Determine the (X, Y) coordinate at the center of the cell enclosing the given text.  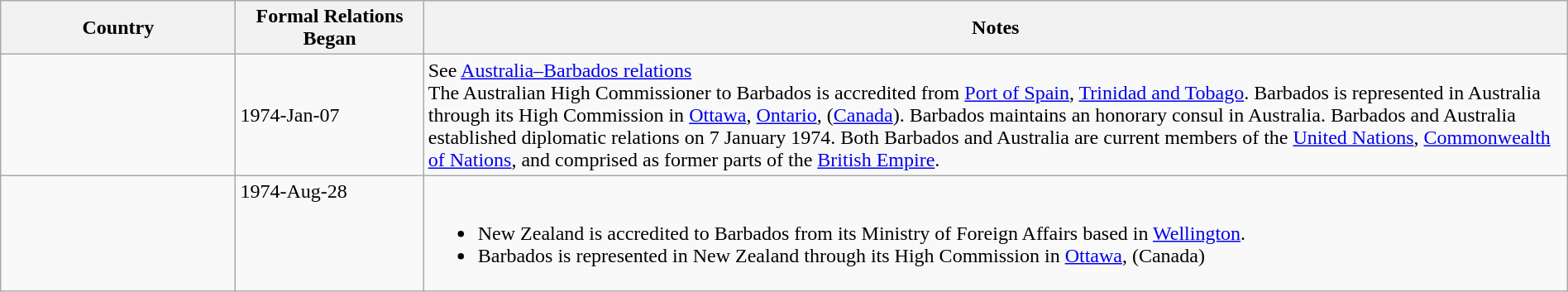
1974-Jan-07 (329, 115)
1974-Aug-28 (329, 233)
Notes (996, 28)
Country (118, 28)
Formal Relations Began (329, 28)
